Search for the cell housing the specified text and yield its [x, y] center coordinate. 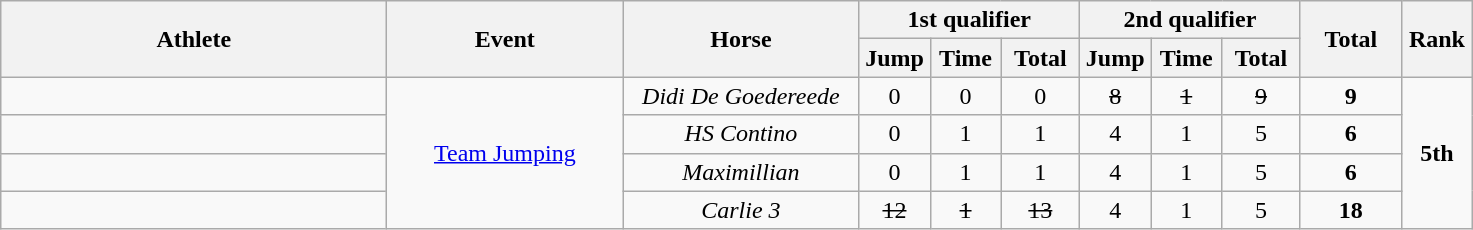
8 [1116, 96]
Rank [1436, 39]
13 [1040, 210]
12 [894, 210]
Carlie 3 [741, 210]
5th [1436, 153]
Horse [741, 39]
Athlete [194, 39]
Didi De Goedereede [741, 96]
Maximillian [741, 172]
2nd qualifier [1190, 20]
HS Contino [741, 134]
Event [505, 39]
1st qualifier [970, 20]
18 [1350, 210]
Team Jumping [505, 153]
